Provide the (X, Y) coordinate of the cell's center where the given text is located.  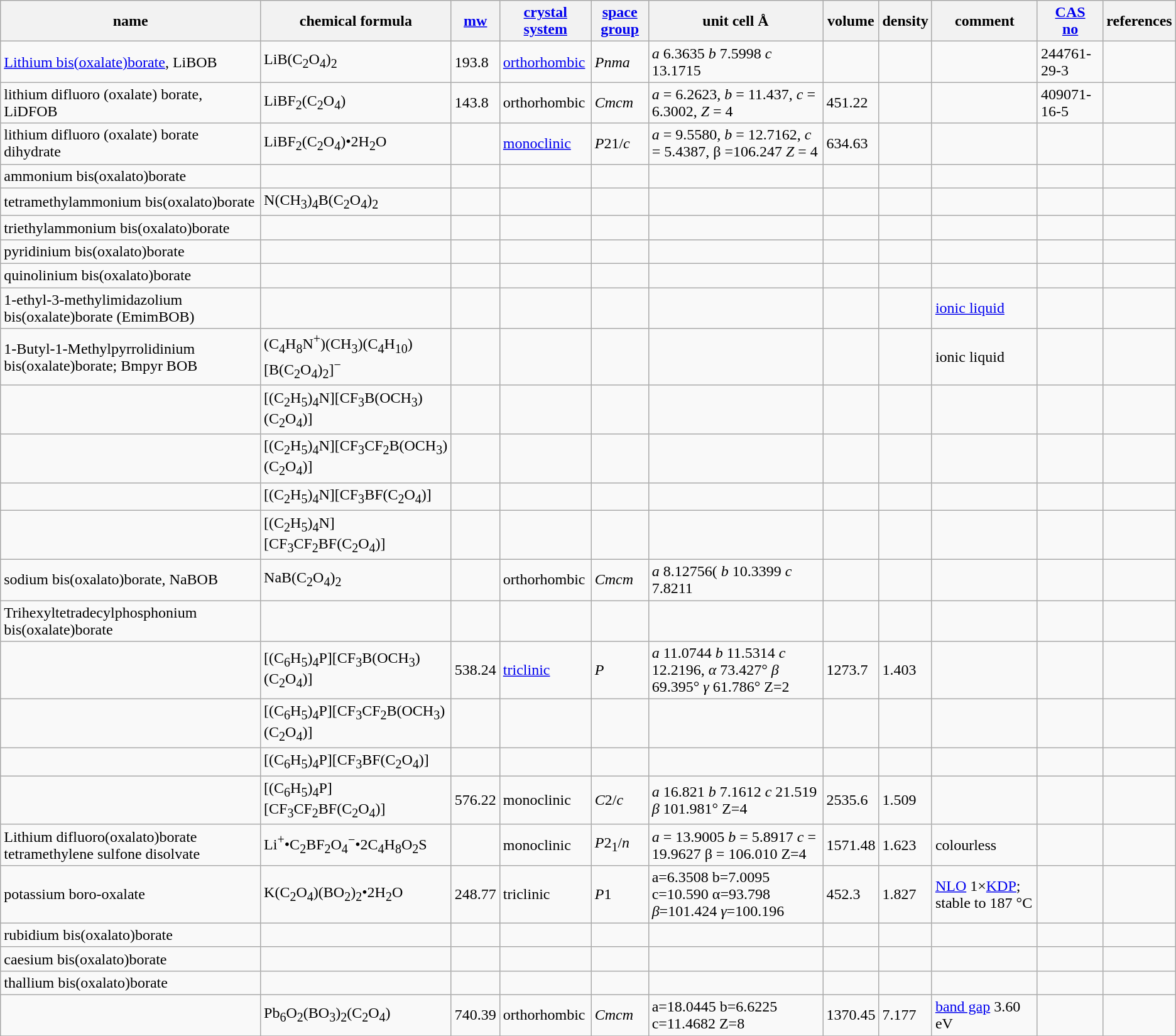
potassium boro-oxalate (131, 894)
Lithium difluoro(oxalato)borate tetramethylene sulfone disolvate (131, 844)
triethylammonium bis(oxalato)borate (131, 227)
lithium difluoro (oxalate) borate, LiDFOB (131, 103)
density (905, 21)
LiBF2(C2O4) (356, 103)
a 16.821 b 7.1612 c 21.519 β 101.981° Z=4 (736, 800)
a 11.0744 b 11.5314 c 12.2196, α 73.427° β 69.395° γ 61.786° Z=2 (736, 670)
LiBF2(C2O4)•2H2O (356, 143)
Trihexyltetradecylphosphonium bis(oxalate)borate (131, 621)
references (1140, 21)
1.827 (905, 894)
chemical formula (356, 21)
452.3 (851, 894)
1370.45 (851, 1015)
[(C2H5)4N][CF3CF2B(OCH3)(C2O4)] (356, 459)
unit cell Å (736, 21)
a=6.3508 b=7.0095 c=10.590 α=93.798 β=101.424 γ=100.196 (736, 894)
576.22 (475, 800)
quinolinium bis(oxalato)borate (131, 276)
(C4H8N+)(CH3)(C4H10)[B(C2O4)2]− (356, 357)
[(C6H5)4P][CF3CF2B(OCH3)(C2O4)] (356, 724)
comment (984, 21)
K(C2O4)(BO2)2•2H2O (356, 894)
143.8 (475, 103)
colourless (984, 844)
thallium bis(oxalato)borate (131, 983)
volume (851, 21)
740.39 (475, 1015)
a=18.0445 b=6.6225 c=11.4682 Z=8 (736, 1015)
rubidium bis(oxalato)borate (131, 935)
crystal system (545, 21)
a = 6.2623, b = 11.437, c = 6.3002, Z = 4 (736, 103)
name (131, 21)
P21/c (619, 143)
a = 9.5580, b = 12.7162, c = 5.4387, β =106.247 Z = 4 (736, 143)
[(C2H5)4N][CF3B(OCH3)(C2O4)] (356, 410)
mw (475, 21)
2535.6 (851, 800)
caesium bis(oxalato)borate (131, 959)
sodium bis(oxalato)borate, NaBOB (131, 579)
248.77 (475, 894)
P1 (619, 894)
NaB(C2O4)2 (356, 579)
538.24 (475, 670)
CASno (1070, 21)
1.509 (905, 800)
7.177 (905, 1015)
1-ethyl-3-methylimidazolium bis(oxalate)borate (EmimBOB) (131, 308)
Lithium bis(oxalate)borate, LiBOB (131, 62)
409071-16-5 (1070, 103)
Pb6O2(BO3)2(C2O4) (356, 1015)
1-Butyl-1-Methylpyrrolidinium bis(oxalate)borate; Bmpyr BOB (131, 357)
a 6.3635 b 7.5998 c 13.1715 (736, 62)
[(C2H5)4N][CF3BF(C2O4)] (356, 497)
NLO 1×KDP; stable to 187 °C (984, 894)
1.403 (905, 670)
[(C6H5)4P][CF3B(OCH3)(C2O4)] (356, 670)
ammonium bis(oxalato)borate (131, 176)
[(C2H5)4N][CF3CF2BF(C2O4)] (356, 535)
space group (619, 21)
P21/n (619, 844)
[(C6H5)4P][CF3CF2BF(C2O4)] (356, 800)
1273.7 (851, 670)
a 8.12756( b 10.3399 c 7.8211 (736, 579)
N(CH3)4B(C2O4)2 (356, 202)
lithium difluoro (oxalate) borate dihydrate (131, 143)
tetramethylammonium bis(oxalato)borate (131, 202)
LiB(C2O4)2 (356, 62)
1571.48 (851, 844)
Pnma (619, 62)
pyridinium bis(oxalato)borate (131, 251)
C2/c (619, 800)
[(C6H5)4P][CF3BF(C2O4)] (356, 761)
193.8 (475, 62)
a = 13.9005 b = 5.8917 c = 19.9627 β = 106.010 Z=4 (736, 844)
634.63 (851, 143)
P (619, 670)
Li+•C2BF2O4−•2C4H8O2S (356, 844)
band gap 3.60 eV (984, 1015)
244761-29-3 (1070, 62)
451.22 (851, 103)
1.623 (905, 844)
